Find where the given text appears and provide that cell's center as [x, y] coordinate. 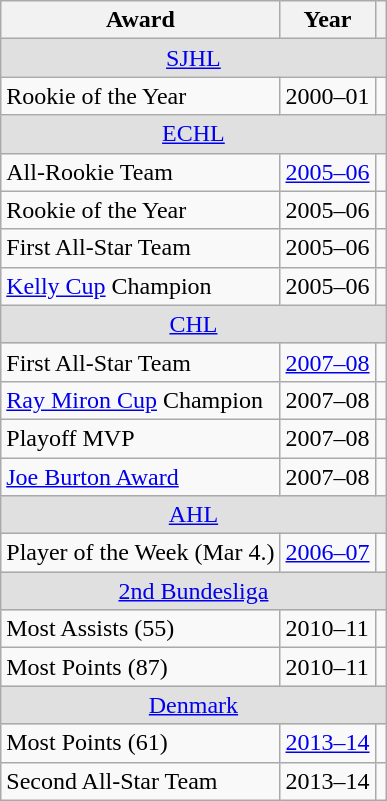
2006–07 [328, 553]
AHL [194, 515]
SJHL [194, 58]
2nd Bundesliga [194, 591]
CHL [194, 324]
Most Points (87) [140, 667]
Ray Miron Cup Champion [140, 400]
Denmark [194, 705]
Joe Burton Award [140, 477]
Year [328, 20]
Award [140, 20]
Player of the Week (Mar 4.) [140, 553]
2000–01 [328, 96]
Most Points (61) [140, 743]
Second All-Star Team [140, 781]
Playoff MVP [140, 438]
ECHL [194, 134]
Most Assists (55) [140, 629]
Kelly Cup Champion [140, 286]
All-Rookie Team [140, 172]
